Return the [X, Y] coordinate for the center point of the cell that contains the specified text.  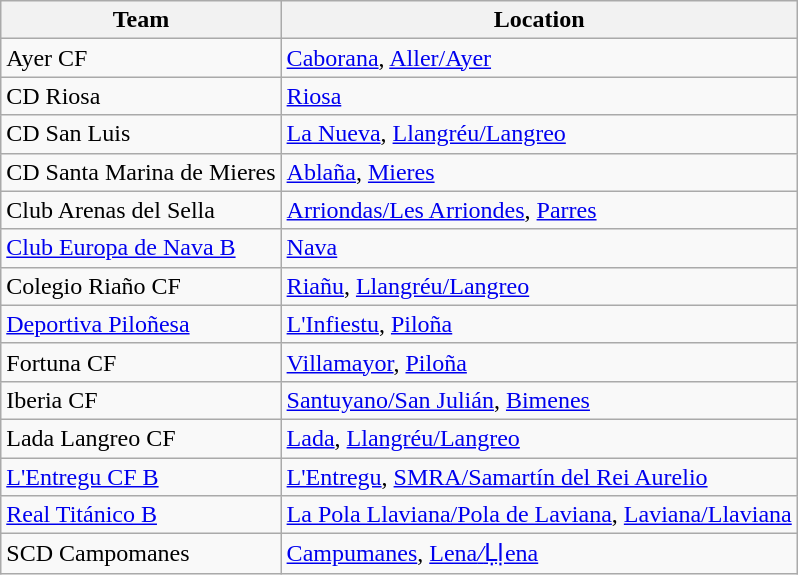
Fortuna CF [141, 362]
Nava [539, 248]
Deportiva Piloñesa [141, 324]
CD San Luis [141, 134]
Caborana, Aller/Ayer [539, 58]
Lada Langreo CF [141, 438]
Santuyano/San Julián, Bimenes [539, 400]
L'Entregu CF B [141, 477]
Lada, Llangréu/Langreo [539, 438]
Ablaña, Mieres [539, 172]
Club Arenas del Sella [141, 210]
Real Titánico B [141, 515]
Ayer CF [141, 58]
Riañu, Llangréu/Langreo [539, 286]
L'Infiestu, Piloña [539, 324]
Colegio Riaño CF [141, 286]
Team [141, 20]
Arriondas/Les Arriondes, Parres [539, 210]
Campumanes, Lena/Ḷḷena [539, 554]
SCD Campomanes [141, 554]
CD Santa Marina de Mieres [141, 172]
L'Entregu, SMRA/Samartín del Rei Aurelio [539, 477]
Villamayor, Piloña [539, 362]
Club Europa de Nava B [141, 248]
CD Riosa [141, 96]
Iberia CF [141, 400]
Riosa [539, 96]
Location [539, 20]
La Pola Llaviana/Pola de Laviana, Laviana/Llaviana [539, 515]
La Nueva, Llangréu/Langreo [539, 134]
